Pinpoint the cell where the given text exists, returning its [X, Y] midpoint coordinate. 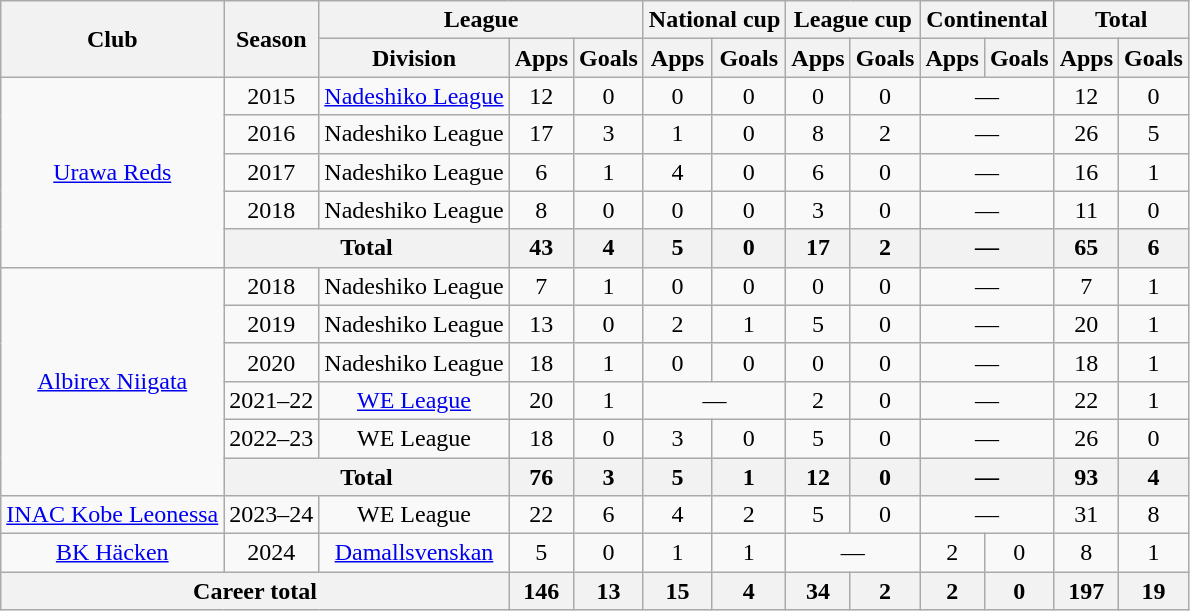
16 [1086, 172]
BK Häcken [112, 553]
93 [1086, 477]
Damallsvenskan [414, 553]
2020 [272, 362]
34 [818, 591]
2015 [272, 96]
76 [541, 477]
146 [541, 591]
2017 [272, 172]
Club [112, 39]
Continental [987, 20]
2016 [272, 134]
2022–23 [272, 438]
Urawa Reds [112, 172]
Season [272, 39]
19 [1154, 591]
INAC Kobe Leonessa [112, 515]
197 [1086, 591]
Division [414, 58]
2023–24 [272, 515]
2021–22 [272, 400]
11 [1086, 210]
43 [541, 248]
65 [1086, 248]
Albirex Niigata [112, 381]
League [482, 20]
2019 [272, 324]
National cup [714, 20]
Career total [255, 591]
31 [1086, 515]
2024 [272, 553]
League cup [853, 20]
15 [677, 591]
